Capture the cell that displays the provided text and extract its [X, Y] central coordinate. 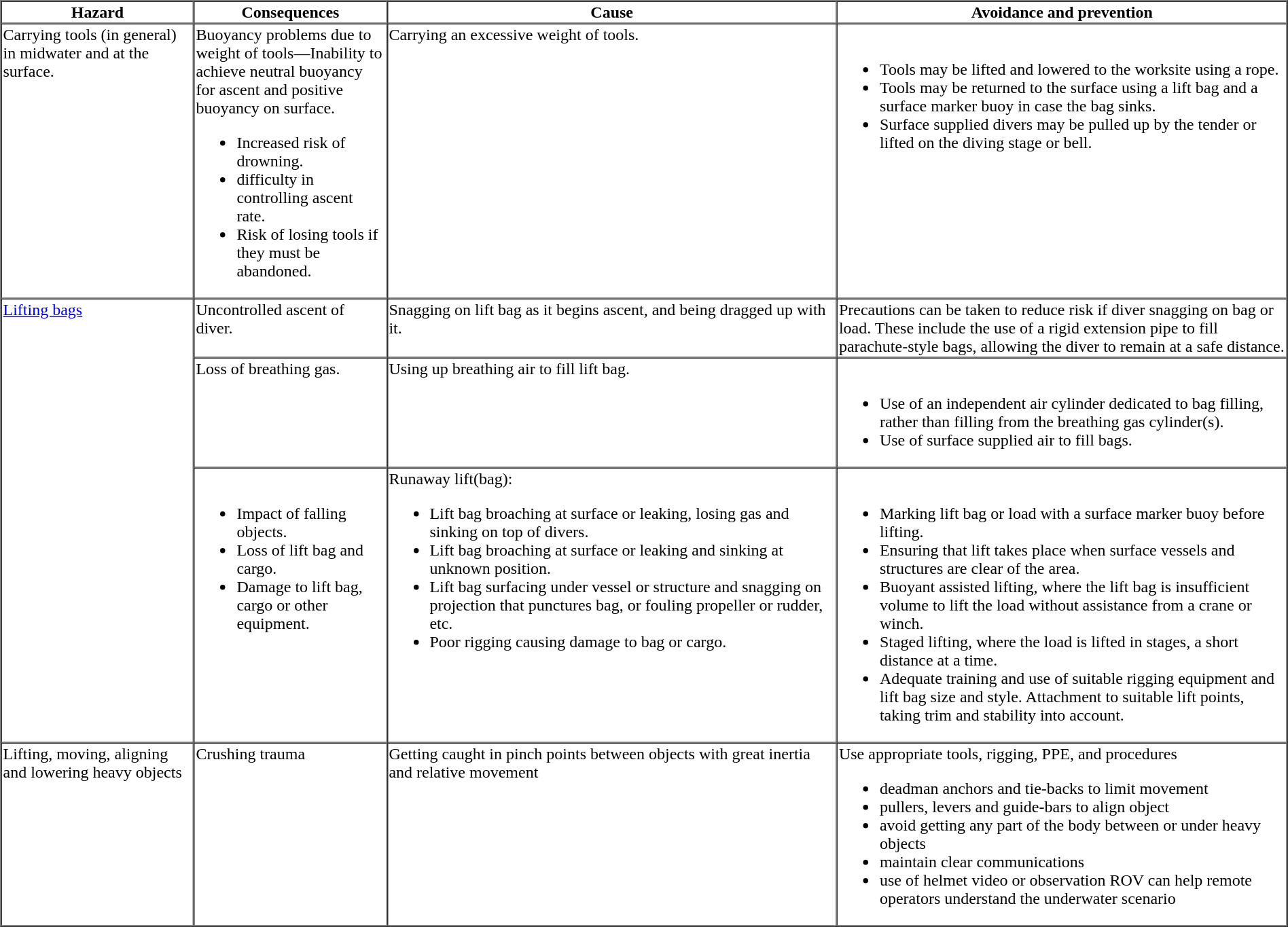
Crushing trauma [290, 835]
Getting caught in pinch points between objects with great inertia and relative movement [611, 835]
Lifting, moving, aligning and lowering heavy objects [98, 835]
Using up breathing air to fill lift bag. [611, 412]
Carrying tools (in general) in midwater and at the surface. [98, 160]
Consequences [290, 12]
Avoidance and prevention [1062, 12]
Hazard [98, 12]
Carrying an excessive weight of tools. [611, 160]
Impact of falling objects.Loss of lift bag and cargo.Damage to lift bag, cargo or other equipment. [290, 604]
Uncontrolled ascent of diver. [290, 329]
Lifting bags [98, 521]
Loss of breathing gas. [290, 412]
Snagging on lift bag as it begins ascent, and being dragged up with it. [611, 329]
Cause [611, 12]
